Locate the cell with the specified text and output its (X, Y) center coordinate. 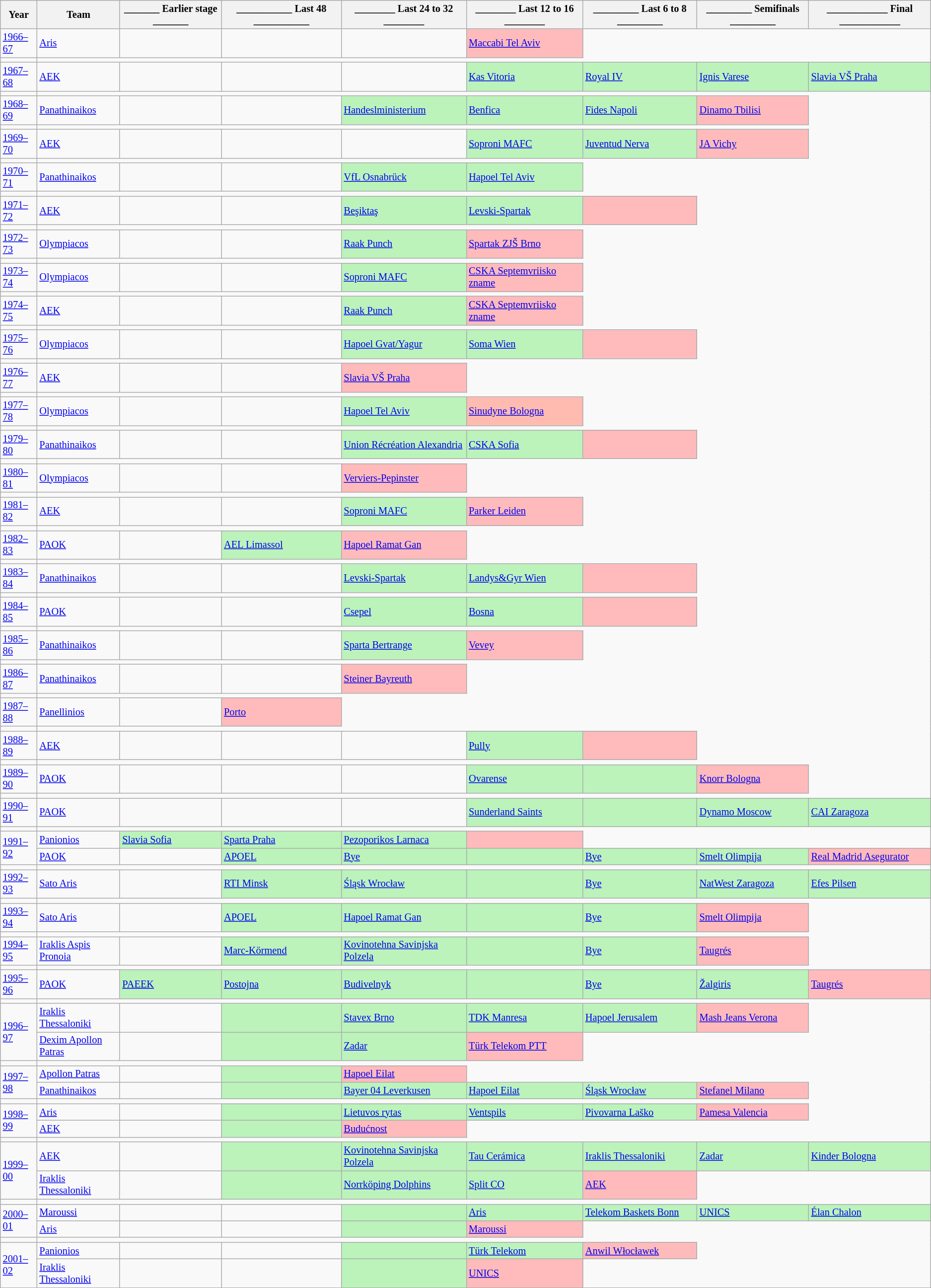
Soma Wien (524, 344)
Norrköping Dolphins (404, 1185)
Hapoel Gvat/Yagur (404, 344)
AEL Limassol (281, 545)
1993–94 (19, 917)
VfL Osnabrück (404, 177)
NatWest Zaragoza (753, 884)
2000–01 (19, 1221)
1966–67 (19, 43)
Stavex Brno (404, 1018)
Slavia Sofia (171, 840)
Team (78, 14)
Telekom Baskets Bonn (640, 1212)
Kas Vitoria (524, 76)
_________ Semifinals _________ (753, 14)
CSKA Sofia (524, 445)
Vevey (524, 645)
1999–00 (19, 1170)
Anwil Włocławek (640, 1251)
Tau Cerámica (524, 1156)
Beşiktaş (404, 211)
Stefanel Milano (753, 1090)
_______ Earlier stage _______ (171, 14)
1992–93 (19, 884)
Fides Napoli (640, 110)
____________ Final ____________ (870, 14)
Pivovarna Laško (640, 1112)
Türk Telekom (524, 1251)
Maccabi Tel Aviv (524, 43)
___________ Last 48 ___________ (281, 14)
1982–83 (19, 545)
Pamesa Valencia (753, 1112)
1977–78 (19, 411)
Ignis Varese (753, 76)
Juventud Nerva (640, 144)
1981–82 (19, 511)
Apollon Patras (78, 1074)
Csepel (404, 611)
1989–90 (19, 779)
1968–69 (19, 110)
JA Vichy (753, 144)
Year (19, 14)
________ Last 12 to 16 ________ (524, 14)
Real Madrid Asegurator (870, 856)
Postojna (281, 984)
Sinudyne Bologna (524, 411)
1970–71 (19, 177)
Union Récréation Alexandria (404, 445)
Ventspils (524, 1112)
1976–77 (19, 378)
1974–75 (19, 310)
1979–80 (19, 445)
1973–74 (19, 277)
1990–91 (19, 812)
1994–95 (19, 951)
1969–70 (19, 144)
RTI Minsk (281, 884)
Pezoporikos Larnaca (404, 840)
Lietuvos rytas (404, 1112)
Iraklis Aspis Pronoia (78, 951)
2001–02 (19, 1265)
Élan Chalon (870, 1212)
Budućnost (404, 1129)
Budivelnyk (404, 984)
Sparta Praha (281, 840)
1967–68 (19, 76)
1972–73 (19, 244)
1983–84 (19, 578)
Steiner Bayreuth (404, 679)
Marc-Körmend (281, 951)
1995–96 (19, 984)
Ovarense (524, 779)
_________ Last 6 to 8 _________ (640, 14)
Landys&Gyr Wien (524, 578)
Žalgiris (753, 984)
1987–88 (19, 712)
1984–85 (19, 611)
Porto (281, 712)
Efes Pilsen (870, 884)
Sparta Bertrange (404, 645)
1985–86 (19, 645)
1986–87 (19, 679)
Royal IV (640, 76)
Parker Leiden (524, 511)
Dynamo Moscow (753, 812)
Knorr Bologna (753, 779)
1991–92 (19, 848)
Hapoel Jerusalem (640, 1018)
Bosna (524, 611)
Handeslministerium (404, 110)
TDK Manresa (524, 1018)
Panellinios (78, 712)
Bayer 04 Leverkusen (404, 1090)
Dinamo Tbilisi (753, 110)
Mash Jeans Verona (753, 1018)
1980–81 (19, 478)
1997–98 (19, 1082)
Türk Telekom PTT (524, 1046)
1975–76 (19, 344)
Spartak ZJŠ Brno (524, 244)
1971–72 (19, 211)
PAEEK (171, 984)
Dexim Apollon Patras (78, 1046)
Verviers-Pepinster (404, 478)
1988–89 (19, 746)
CAI Zaragoza (870, 812)
Pully (524, 746)
Benfica (524, 110)
1996–97 (19, 1032)
________ Last 24 to 32 ________ (404, 14)
Split CO (524, 1185)
Sunderland Saints (524, 812)
1998–99 (19, 1121)
Kinder Bologna (870, 1156)
